From the cell containing the given text, extract its center point as (X, Y) coordinate. 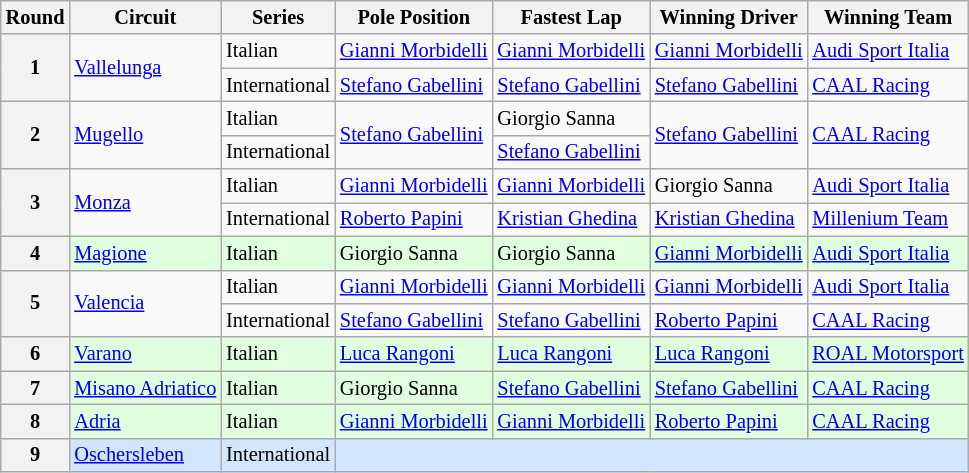
Magione (145, 253)
Varano (145, 354)
7 (36, 388)
Vallelunga (145, 68)
Pole Position (414, 17)
Adria (145, 421)
Valencia (145, 304)
Oschersleben (145, 455)
Circuit (145, 17)
5 (36, 304)
1 (36, 68)
6 (36, 354)
Misano Adriatico (145, 388)
3 (36, 202)
ROAL Motorsport (888, 354)
Monza (145, 202)
Round (36, 17)
4 (36, 253)
Winning Team (888, 17)
Millenium Team (888, 219)
8 (36, 421)
Winning Driver (728, 17)
Fastest Lap (570, 17)
2 (36, 134)
9 (36, 455)
Series (278, 17)
Mugello (145, 134)
